Scan for the cell matching the given text and deliver its (x, y) coordinate at center. 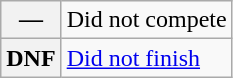
— (31, 20)
Did not compete (146, 20)
DNF (31, 58)
Did not finish (146, 58)
